Capture the cell that displays the provided text and extract its [x, y] central coordinate. 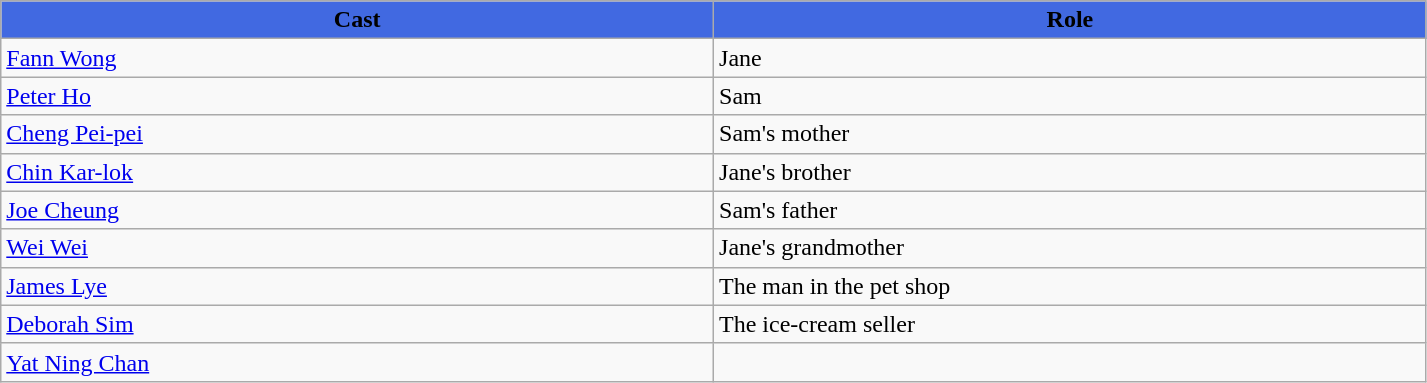
Sam's mother [1070, 134]
Role [1070, 20]
Jane [1070, 58]
Deborah Sim [358, 324]
Wei Wei [358, 248]
The man in the pet shop [1070, 286]
Fann Wong [358, 58]
Peter Ho [358, 96]
Cast [358, 20]
Yat Ning Chan [358, 362]
Jane's brother [1070, 172]
Cheng Pei-pei [358, 134]
Sam [1070, 96]
James Lye [358, 286]
Jane's grandmother [1070, 248]
Joe Cheung [358, 210]
Chin Kar-lok [358, 172]
The ice-cream seller [1070, 324]
Sam's father [1070, 210]
